Find where the given text appears and provide that cell's center as [X, Y] coordinate. 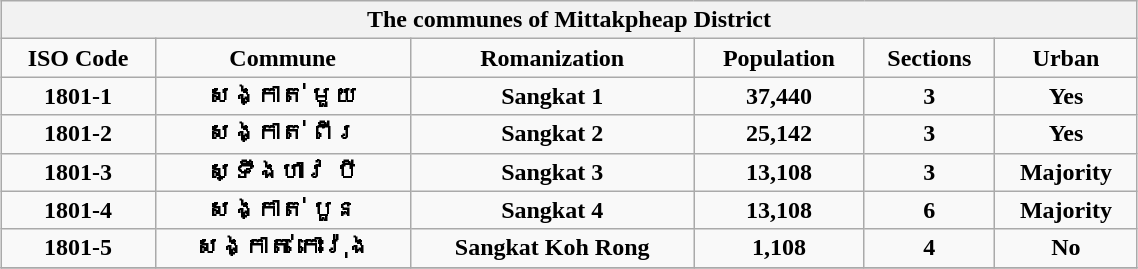
1801-5 [78, 248]
37,440 [779, 96]
សង្កាត់ បួន [282, 210]
សង្កាត់ មួយ [282, 96]
Commune [282, 58]
Urban [1066, 58]
Romanization [552, 58]
Sangkat Koh Rong [552, 248]
25,142 [779, 134]
សង្កាត់ កោះរ៉ុង [282, 248]
Sangkat 4 [552, 210]
1801-2 [78, 134]
ISO Code [78, 58]
1801-4 [78, 210]
Sangkat 2 [552, 134]
4 [930, 248]
សង្កាត់ ពីរ [282, 134]
The communes of Mittakpheap District [569, 20]
1801-3 [78, 172]
Sangkat 3 [552, 172]
1,108 [779, 248]
6 [930, 210]
Sections [930, 58]
Sangkat 1 [552, 96]
ស្ទឹងហាវ បី [282, 172]
Population [779, 58]
1801-1 [78, 96]
No [1066, 248]
